Find where the given text appears and provide that cell's center as (X, Y) coordinate. 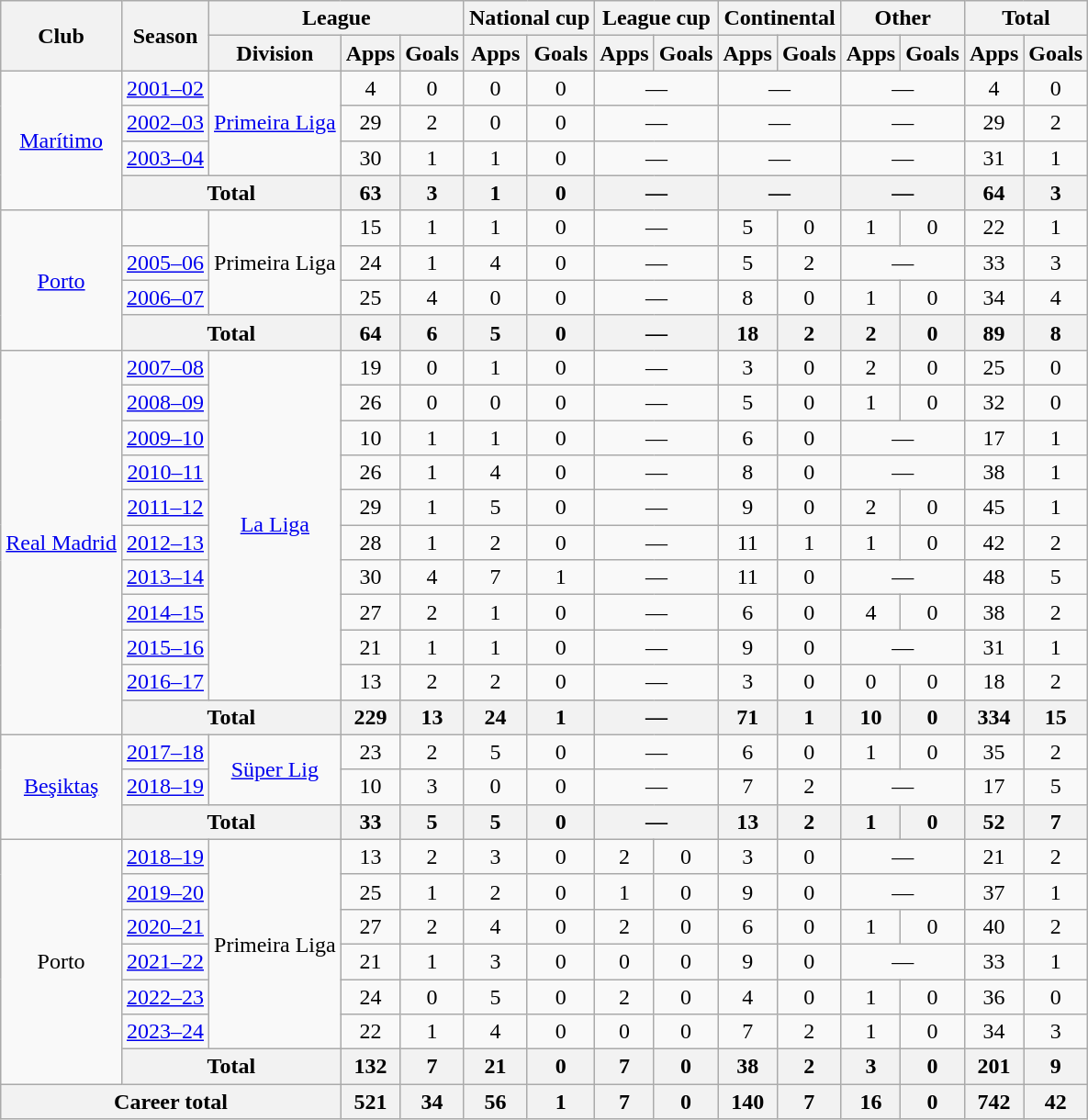
Süper Lig (275, 769)
2011–12 (165, 508)
2006–07 (165, 297)
45 (993, 508)
Division (275, 53)
Beşiktaş (62, 787)
2021–22 (165, 961)
2002–03 (165, 123)
36 (993, 996)
2015–16 (165, 647)
Real Madrid (62, 542)
Career total (171, 1102)
2020–21 (165, 926)
16 (870, 1102)
2005–06 (165, 263)
Season (165, 36)
2012–13 (165, 543)
2008–09 (165, 402)
2003–04 (165, 158)
132 (370, 1067)
32 (993, 402)
La Liga (275, 525)
40 (993, 926)
2009–10 (165, 438)
71 (747, 717)
2014–15 (165, 612)
2023–24 (165, 1032)
19 (370, 367)
Continental (780, 18)
521 (370, 1102)
37 (993, 891)
Other (903, 18)
League (337, 18)
2013–14 (165, 577)
2017–18 (165, 752)
35 (993, 752)
2019–20 (165, 891)
742 (993, 1102)
334 (993, 717)
National cup (529, 18)
56 (495, 1102)
52 (993, 822)
League cup (656, 18)
2007–08 (165, 367)
Marítimo (62, 140)
201 (993, 1067)
48 (993, 577)
23 (370, 752)
229 (370, 717)
2022–23 (165, 996)
2010–11 (165, 473)
Club (62, 36)
28 (370, 543)
89 (993, 332)
2001–02 (165, 88)
140 (747, 1102)
63 (370, 193)
2016–17 (165, 682)
